Provide the [x, y] coordinate of the cell's center where the given text is located.  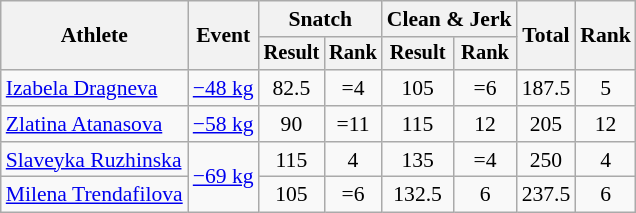
−48 kg [224, 88]
=11 [353, 124]
Clean & Jerk [450, 19]
237.5 [546, 195]
−58 kg [224, 124]
5 [606, 88]
Milena Trendafilova [94, 195]
Slaveyka Ruzhinska [94, 160]
82.5 [292, 88]
Izabela Dragneva [94, 88]
90 [292, 124]
Athlete [94, 36]
187.5 [546, 88]
132.5 [418, 195]
−69 kg [224, 178]
135 [418, 160]
Zlatina Atanasova [94, 124]
250 [546, 160]
Event [224, 36]
Total [546, 36]
205 [546, 124]
Snatch [320, 19]
